Detect which cell encompasses the target text, then output its [X, Y] center coordinate. 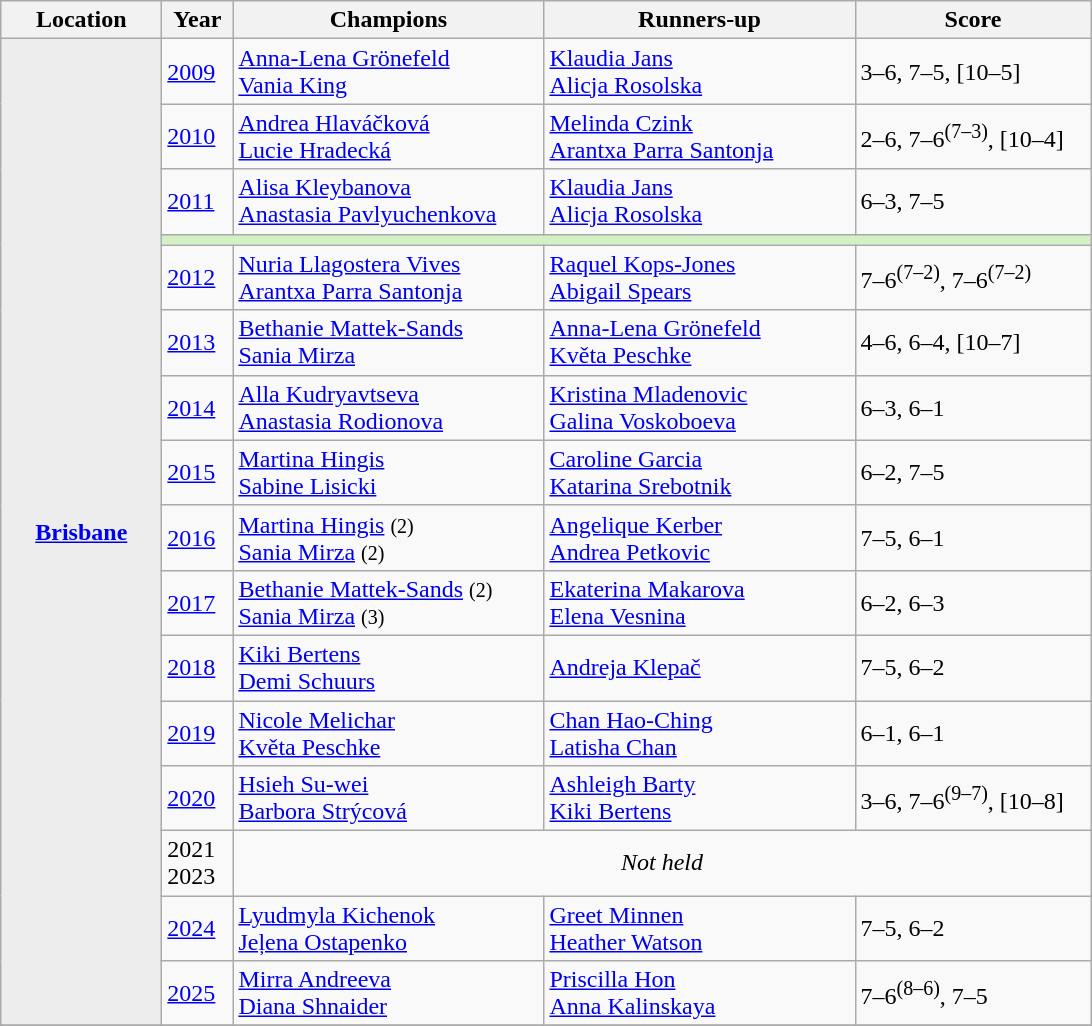
Angelique Kerber Andrea Petkovic [700, 538]
2021 2023 [198, 864]
2018 [198, 668]
6–2, 7–5 [973, 472]
Champions [388, 20]
Martina Hingis Sabine Lisicki [388, 472]
Location [82, 20]
Runners-up [700, 20]
Lyudmyla Kichenok Jeļena Ostapenko [388, 928]
2010 [198, 136]
Anna-Lena Grönefeld Vania King [388, 72]
2024 [198, 928]
Greet Minnen Heather Watson [700, 928]
Kristina Mladenovic Galina Voskoboeva [700, 408]
Caroline Garcia Katarina Srebotnik [700, 472]
Not held [662, 864]
2011 [198, 202]
Melinda Czink Arantxa Parra Santonja [700, 136]
Bethanie Mattek-Sands (2) Sania Mirza (3) [388, 602]
Alla Kudryavtseva Anastasia Rodionova [388, 408]
2014 [198, 408]
6–3, 7–5 [973, 202]
3–6, 7–6(9–7), [10–8] [973, 798]
3–6, 7–5, [10–5] [973, 72]
6–1, 6–1 [973, 732]
Priscilla Hon Anna Kalinskaya [700, 994]
Bethanie Mattek-Sands Sania Mirza [388, 342]
2–6, 7–6(7–3), [10–4] [973, 136]
2013 [198, 342]
Nicole Melichar Květa Peschke [388, 732]
Anna-Lena Grönefeld Květa Peschke [700, 342]
7–6(7–2), 7–6(7–2) [973, 278]
2016 [198, 538]
Ashleigh Barty Kiki Bertens [700, 798]
Alisa Kleybanova Anastasia Pavlyuchenkova [388, 202]
Mirra Andreeva Diana Shnaider [388, 994]
6–3, 6–1 [973, 408]
2015 [198, 472]
Score [973, 20]
Raquel Kops-Jones Abigail Spears [700, 278]
4–6, 6–4, [10–7] [973, 342]
Hsieh Su-wei Barbora Strýcová [388, 798]
2020 [198, 798]
Martina Hingis (2) Sania Mirza (2) [388, 538]
Andrea Hlaváčková Lucie Hradecká [388, 136]
Andreja Klepač [700, 668]
2009 [198, 72]
2017 [198, 602]
Chan Hao-Ching Latisha Chan [700, 732]
2012 [198, 278]
Ekaterina Makarova Elena Vesnina [700, 602]
7–5, 6–1 [973, 538]
6–2, 6–3 [973, 602]
Brisbane [82, 532]
7–6(8–6), 7–5 [973, 994]
Year [198, 20]
2019 [198, 732]
Nuria Llagostera Vives Arantxa Parra Santonja [388, 278]
2025 [198, 994]
Kiki Bertens Demi Schuurs [388, 668]
